Pinpoint the cell where the given text exists, returning its [X, Y] midpoint coordinate. 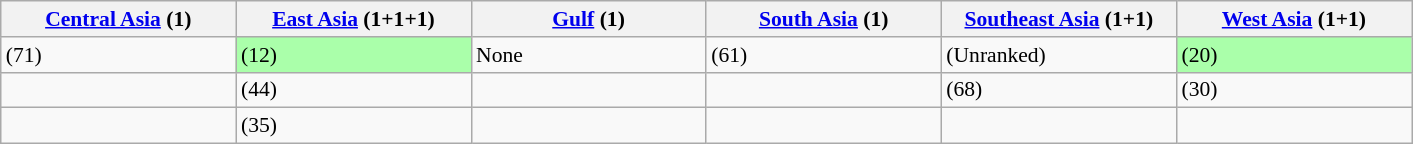
Southeast Asia (1+1) [1058, 19]
East Asia (1+1+1) [354, 19]
(30) [1294, 90]
West Asia (1+1) [1294, 19]
(35) [354, 126]
(61) [824, 55]
South Asia (1) [824, 19]
(20) [1294, 55]
(12) [354, 55]
(68) [1058, 90]
(71) [118, 55]
Central Asia (1) [118, 19]
(Unranked) [1058, 55]
Gulf (1) [588, 19]
None [588, 55]
(44) [354, 90]
